Identify which cell holds the provided text, then report its (X, Y) central coordinate. 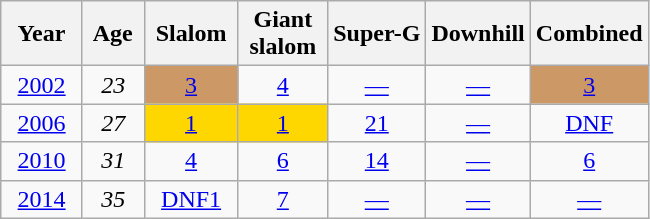
14 (377, 161)
23 (113, 85)
DNF (589, 123)
2010 (42, 161)
Downhill (478, 34)
2002 (42, 85)
Slalom (191, 34)
21 (377, 123)
Super-G (377, 34)
2014 (42, 199)
31 (113, 161)
27 (113, 123)
Year (42, 34)
Giant slalom (283, 34)
Age (113, 34)
35 (113, 199)
DNF1 (191, 199)
Combined (589, 34)
7 (283, 199)
2006 (42, 123)
